Detect which cell encompasses the target text, then output its (x, y) center coordinate. 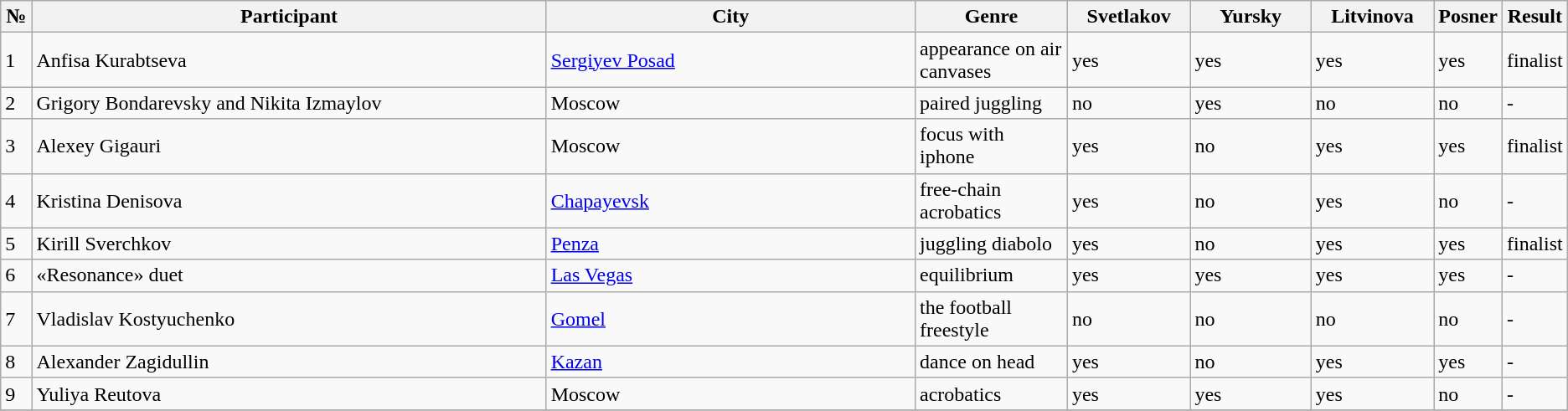
Svetlakov (1129, 17)
Yursky (1251, 17)
Las Vegas (730, 275)
7 (17, 318)
Vladislav Kostyuchenko (289, 318)
№ (17, 17)
Kirill Sverchkov (289, 244)
Participant (289, 17)
the football freestyle (991, 318)
3 (17, 146)
Sergiyev Posad (730, 60)
Kristina Denisova (289, 201)
equilibrium (991, 275)
«Resonance» duet (289, 275)
Posner (1468, 17)
Alexander Zagidullin (289, 362)
6 (17, 275)
Grigory Bondarevsky and Nikita Izmaylov (289, 103)
Anfisa Kurabtseva (289, 60)
appearance on air canvases (991, 60)
paired juggling (991, 103)
Alexey Gigauri (289, 146)
Yuliya Reutova (289, 393)
Gomel (730, 318)
juggling diabolo (991, 244)
focus with iphone (991, 146)
Litvinova (1372, 17)
Genre (991, 17)
acrobatics (991, 393)
5 (17, 244)
Kazan (730, 362)
2 (17, 103)
dance on head (991, 362)
Chapayevsk (730, 201)
8 (17, 362)
9 (17, 393)
Penza (730, 244)
4 (17, 201)
Result (1534, 17)
City (730, 17)
1 (17, 60)
free-chain acrobatics (991, 201)
